Capture the cell that displays the provided text and extract its (X, Y) central coordinate. 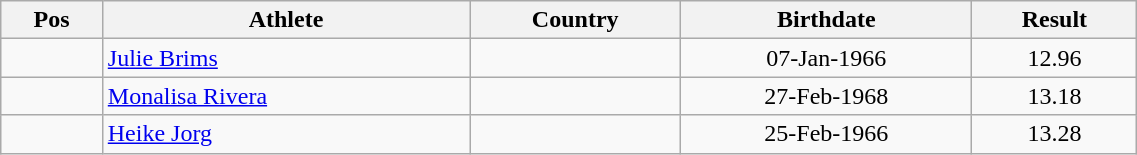
Athlete (286, 20)
Monalisa Rivera (286, 96)
25-Feb-1966 (826, 134)
12.96 (1054, 58)
Heike Jorg (286, 134)
Birthdate (826, 20)
27-Feb-1968 (826, 96)
Pos (52, 20)
Julie Brims (286, 58)
13.28 (1054, 134)
13.18 (1054, 96)
Result (1054, 20)
Country (576, 20)
07-Jan-1966 (826, 58)
